Find where the given text appears and provide that cell's center as [X, Y] coordinate. 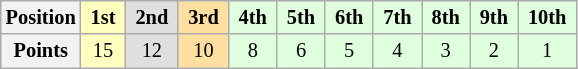
Position [41, 17]
4 [397, 51]
8 [253, 51]
Points [41, 51]
4th [253, 17]
12 [152, 51]
5 [349, 51]
8th [446, 17]
6th [349, 17]
6 [301, 51]
1st [104, 17]
5th [301, 17]
3 [446, 51]
1 [547, 51]
9th [494, 17]
7th [397, 17]
10th [547, 17]
2 [494, 51]
3rd [203, 17]
10 [203, 51]
15 [104, 51]
2nd [152, 17]
